From the cell containing the given text, extract its center point as [x, y] coordinate. 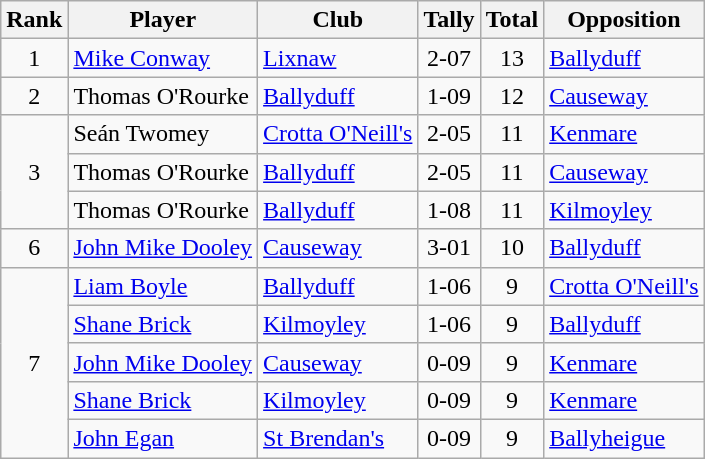
1-09 [449, 96]
Player [163, 20]
John Egan [163, 438]
6 [34, 248]
Lixnaw [338, 58]
St Brendan's [338, 438]
Liam Boyle [163, 286]
13 [512, 58]
Opposition [624, 20]
Rank [34, 20]
Ballyheigue [624, 438]
Mike Conway [163, 58]
3-01 [449, 248]
3 [34, 172]
Seán Twomey [163, 134]
Tally [449, 20]
12 [512, 96]
7 [34, 362]
1 [34, 58]
2 [34, 96]
Total [512, 20]
1-08 [449, 210]
10 [512, 248]
2-07 [449, 58]
Club [338, 20]
